Locate the cell with the specified text and output its [X, Y] center coordinate. 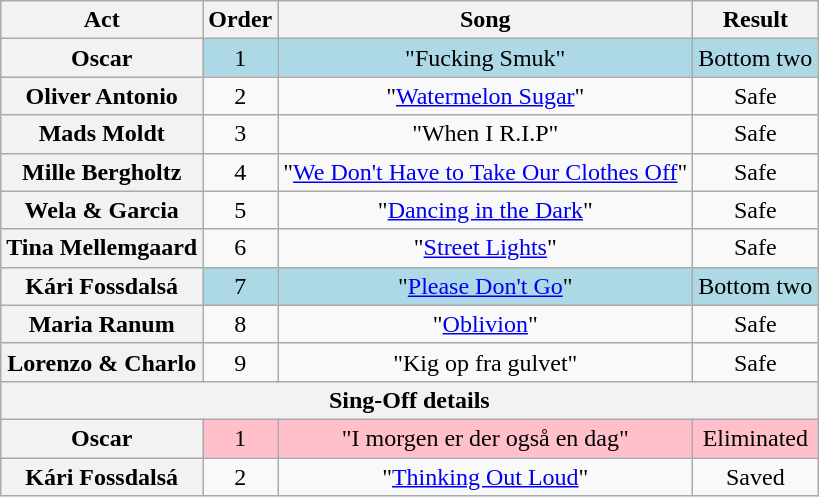
9 [240, 362]
5 [240, 210]
6 [240, 248]
"I morgen er der også en dag" [486, 438]
"We Don't Have to Take Our Clothes Off" [486, 172]
"Street Lights" [486, 248]
3 [240, 134]
Song [486, 20]
Sing-Off details [410, 400]
"Fucking Smuk" [486, 58]
Saved [756, 477]
"When I R.I.P" [486, 134]
Lorenzo & Charlo [102, 362]
Oliver Antonio [102, 96]
"Thinking Out Loud" [486, 477]
Maria Ranum [102, 324]
Act [102, 20]
"Please Don't Go" [486, 286]
Result [756, 20]
"Watermelon Sugar" [486, 96]
Order [240, 20]
8 [240, 324]
"Oblivion" [486, 324]
4 [240, 172]
Tina Mellemgaard [102, 248]
Mads Moldt [102, 134]
Mille Bergholtz [102, 172]
Eliminated [756, 438]
"Dancing in the Dark" [486, 210]
Wela & Garcia [102, 210]
7 [240, 286]
"Kig op fra gulvet" [486, 362]
